Search for the cell housing the specified text and yield its [x, y] center coordinate. 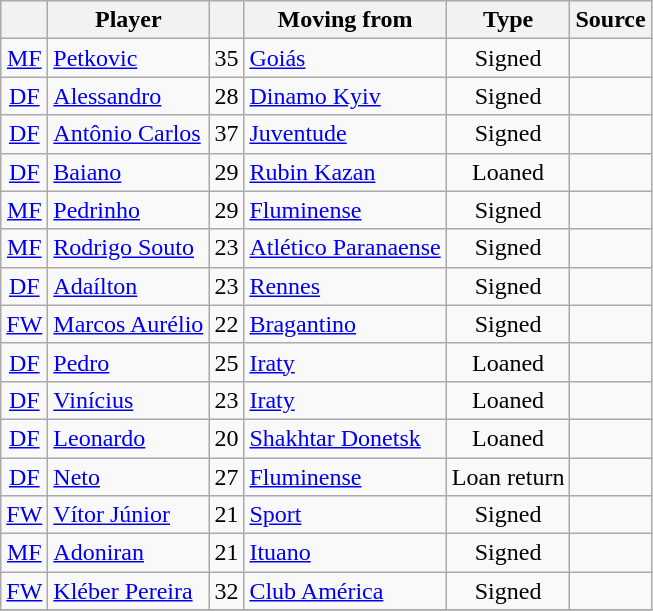
Ituano [345, 553]
Sport [345, 515]
Rubin Kazan [345, 172]
20 [226, 438]
Moving from [345, 20]
Shakhtar Donetsk [345, 438]
37 [226, 134]
Atlético Paranaense [345, 248]
Vinícius [128, 400]
Club América [345, 591]
Player [128, 20]
Loan return [508, 477]
Bragantino [345, 324]
Pedro [128, 362]
Rennes [345, 286]
22 [226, 324]
Dinamo Kyiv [345, 96]
Type [508, 20]
Marcos Aurélio [128, 324]
Juventude [345, 134]
Baiano [128, 172]
Kléber Pereira [128, 591]
32 [226, 591]
Source [610, 20]
25 [226, 362]
Alessandro [128, 96]
Vítor Júnior [128, 515]
Goiás [345, 58]
28 [226, 96]
Petkovic [128, 58]
Adaílton [128, 286]
Adoniran [128, 553]
Neto [128, 477]
Rodrigo Souto [128, 248]
Pedrinho [128, 210]
Leonardo [128, 438]
35 [226, 58]
27 [226, 477]
Antônio Carlos [128, 134]
